Extract the [X, Y] coordinate from the center of the cell holding the provided text.  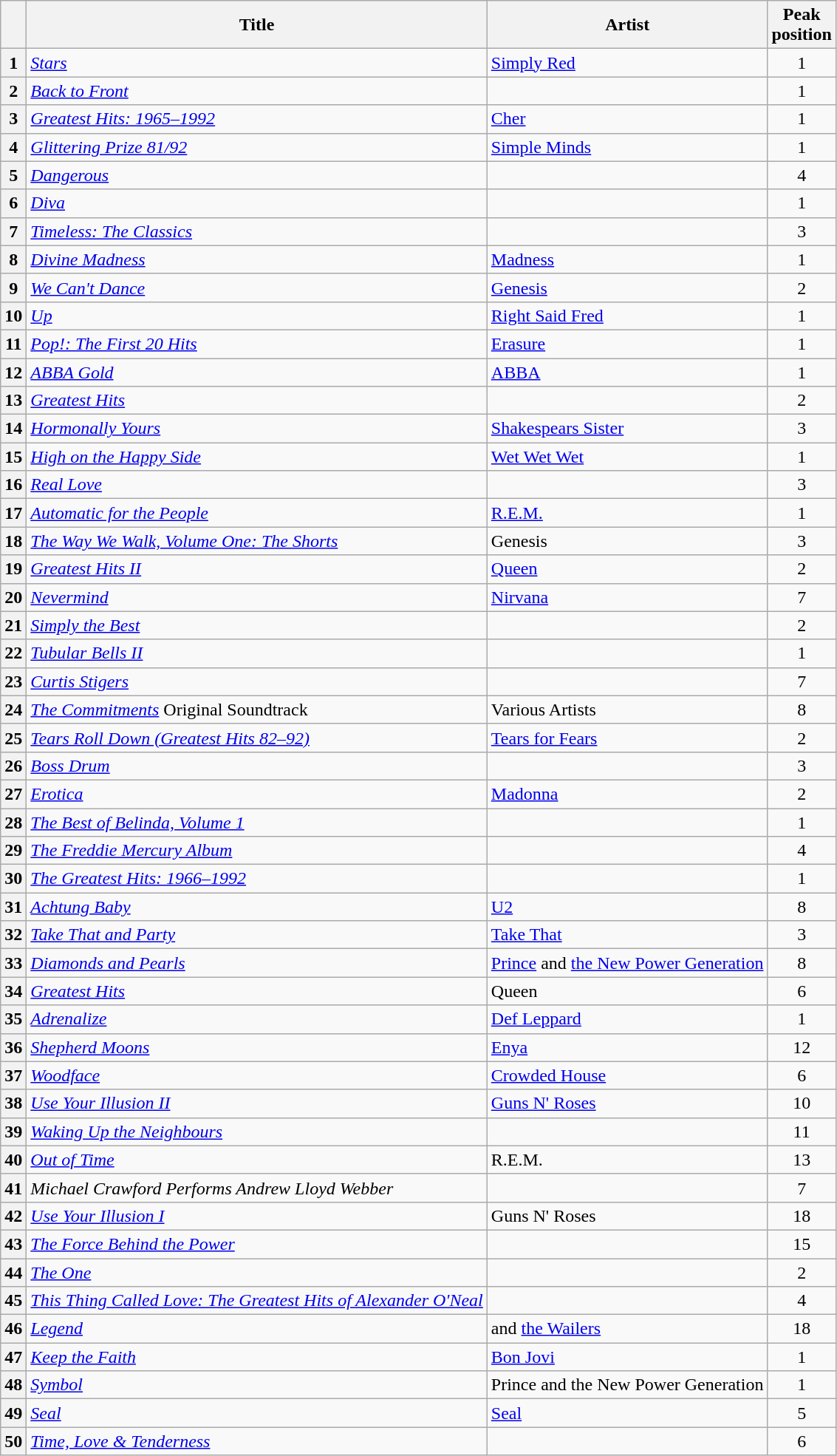
Artist [627, 25]
16 [13, 485]
The Best of Belinda, Volume 1 [257, 823]
Greatest Hits: 1965–1992 [257, 119]
27 [13, 794]
41 [13, 1188]
ABBA Gold [257, 372]
Michael Crawford Performs Andrew Lloyd Webber [257, 1188]
Tears Roll Down (Greatest Hits 82–92) [257, 738]
28 [13, 823]
and the Wailers [627, 1329]
We Can't Dance [257, 288]
Up [257, 316]
47 [13, 1357]
Symbol [257, 1385]
Automatic for the People [257, 513]
Simple Minds [627, 147]
U2 [627, 907]
Various Artists [627, 710]
Take That and Party [257, 935]
46 [13, 1329]
The Commitments Original Soundtrack [257, 710]
Take That [627, 935]
Woodface [257, 1075]
Real Love [257, 485]
21 [13, 625]
25 [13, 738]
Diamonds and Pearls [257, 963]
44 [13, 1272]
29 [13, 851]
43 [13, 1244]
14 [13, 429]
High on the Happy Side [257, 457]
34 [13, 991]
45 [13, 1301]
Use Your Illusion I [257, 1216]
Simply the Best [257, 625]
30 [13, 879]
Simply Red [627, 63]
Nevermind [257, 597]
Back to Front [257, 91]
37 [13, 1075]
The Force Behind the Power [257, 1244]
This Thing Called Love: The Greatest Hits of Alexander O'Neal [257, 1301]
39 [13, 1132]
ABBA [627, 372]
Def Leppard [627, 1019]
Out of Time [257, 1160]
24 [13, 710]
Divine Madness [257, 259]
The One [257, 1272]
The Way We Walk, Volume One: The Shorts [257, 541]
9 [13, 288]
Stars [257, 63]
Shakespears Sister [627, 429]
Hormonally Yours [257, 429]
Tears for Fears [627, 738]
Enya [627, 1047]
Dangerous [257, 175]
40 [13, 1160]
20 [13, 597]
36 [13, 1047]
Achtung Baby [257, 907]
Glittering Prize 81/92 [257, 147]
32 [13, 935]
31 [13, 907]
38 [13, 1103]
Greatest Hits II [257, 569]
49 [13, 1413]
Timeless: The Classics [257, 231]
Nirvana [627, 597]
35 [13, 1019]
50 [13, 1441]
Wet Wet Wet [627, 457]
Cher [627, 119]
Madness [627, 259]
The Greatest Hits: 1966–1992 [257, 879]
Use Your Illusion II [257, 1103]
17 [13, 513]
Tubular Bells II [257, 653]
Crowded House [627, 1075]
Diva [257, 203]
Adrenalize [257, 1019]
Pop!: The First 20 Hits [257, 344]
Peakposition [802, 25]
22 [13, 653]
42 [13, 1216]
Right Said Fred [627, 316]
23 [13, 681]
48 [13, 1385]
Erotica [257, 794]
The Freddie Mercury Album [257, 851]
26 [13, 766]
Legend [257, 1329]
Madonna [627, 794]
Shepherd Moons [257, 1047]
Curtis Stigers [257, 681]
Bon Jovi [627, 1357]
Erasure [627, 344]
19 [13, 569]
Boss Drum [257, 766]
33 [13, 963]
Time, Love & Tenderness [257, 1441]
Title [257, 25]
Waking Up the Neighbours [257, 1132]
Keep the Faith [257, 1357]
